Find where the given text appears and provide that cell's center as (x, y) coordinate. 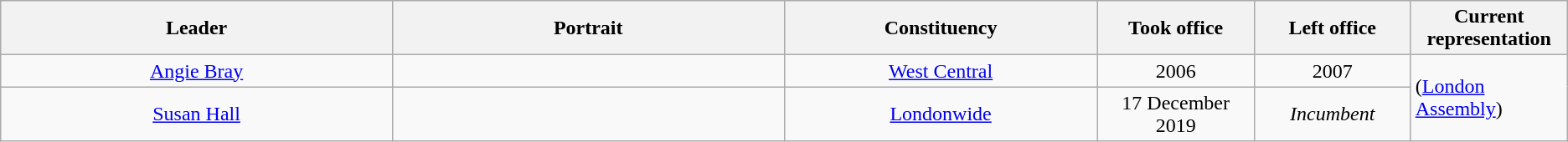
(London Assembly) (1489, 99)
Susan Hall (197, 114)
Current representation (1489, 28)
Leader (197, 28)
Londonwide (941, 114)
Angie Bray (197, 71)
Constituency (941, 28)
2007 (1332, 71)
West Central (941, 71)
Incumbent (1332, 114)
2006 (1176, 71)
Portrait (588, 28)
Left office (1332, 28)
17 December 2019 (1176, 114)
Took office (1176, 28)
